For the text-containing cell, return its midpoint in (x, y) coordinate format. 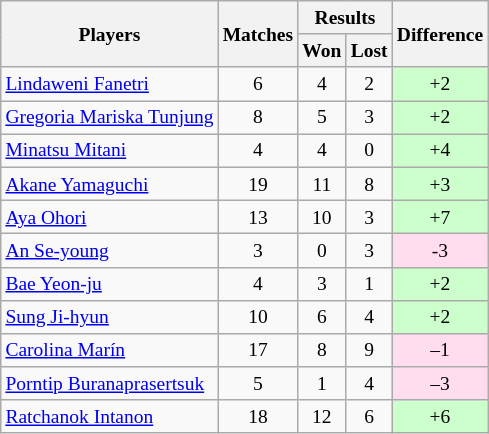
Carolina Marín (110, 350)
Difference (440, 34)
Matches (258, 34)
Aya Ohori (110, 216)
13 (258, 216)
Lindaweni Fanetri (110, 84)
Results (345, 18)
Ratchanok Intanon (110, 416)
Akane Yamaguchi (110, 184)
Sung Ji-hyun (110, 316)
+3 (440, 184)
Lost (369, 50)
–3 (440, 384)
+7 (440, 216)
17 (258, 350)
An Se-young (110, 250)
2 (369, 84)
+6 (440, 416)
11 (322, 184)
Players (110, 34)
+4 (440, 150)
-3 (440, 250)
Won (322, 50)
Minatsu Mitani (110, 150)
Gregoria Mariska Tunjung (110, 118)
18 (258, 416)
Bae Yeon-ju (110, 284)
19 (258, 184)
Porntip Buranaprasertsuk (110, 384)
9 (369, 350)
–1 (440, 350)
12 (322, 416)
